Identify which cell holds the provided text, then report its (x, y) central coordinate. 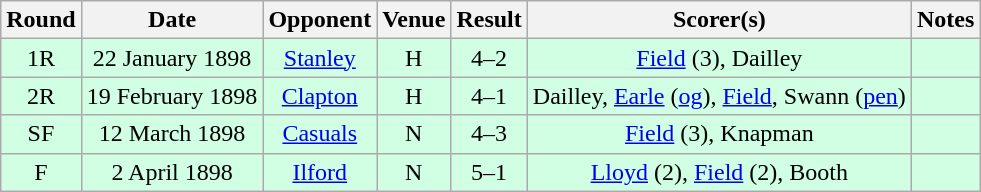
4–2 (489, 58)
19 February 1898 (172, 96)
Venue (414, 20)
Field (3), Knapman (719, 134)
Field (3), Dailley (719, 58)
Round (41, 20)
Lloyd (2), Field (2), Booth (719, 172)
Stanley (320, 58)
Date (172, 20)
12 March 1898 (172, 134)
1R (41, 58)
4–1 (489, 96)
Dailley, Earle (og), Field, Swann (pen) (719, 96)
2 April 1898 (172, 172)
F (41, 172)
SF (41, 134)
Clapton (320, 96)
22 January 1898 (172, 58)
2R (41, 96)
Casuals (320, 134)
5–1 (489, 172)
4–3 (489, 134)
Ilford (320, 172)
Result (489, 20)
Notes (945, 20)
Scorer(s) (719, 20)
Opponent (320, 20)
